Scan for the cell matching the given text and deliver its (X, Y) coordinate at center. 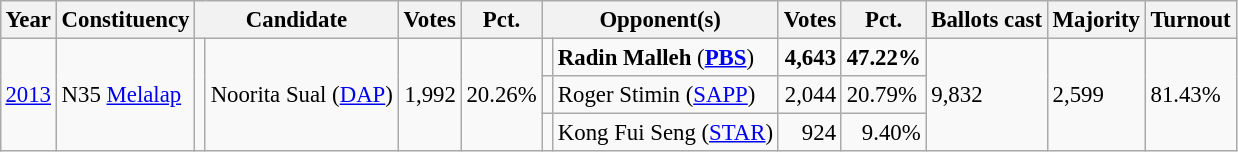
Year (28, 20)
Candidate (296, 20)
Constituency (125, 20)
1,992 (430, 94)
Opponent(s) (660, 20)
2,044 (810, 95)
20.26% (502, 94)
Noorita Sual (DAP) (302, 94)
Radin Malleh (PBS) (666, 57)
2,599 (1096, 94)
47.22% (884, 57)
924 (810, 133)
9,832 (986, 94)
Kong Fui Seng (STAR) (666, 133)
Majority (1096, 20)
9.40% (884, 133)
20.79% (884, 95)
Ballots cast (986, 20)
81.43% (1190, 94)
2013 (28, 94)
4,643 (810, 57)
Turnout (1190, 20)
N35 Melalap (125, 94)
Roger Stimin (SAPP) (666, 95)
